Scan for the cell matching the given text and deliver its (x, y) coordinate at center. 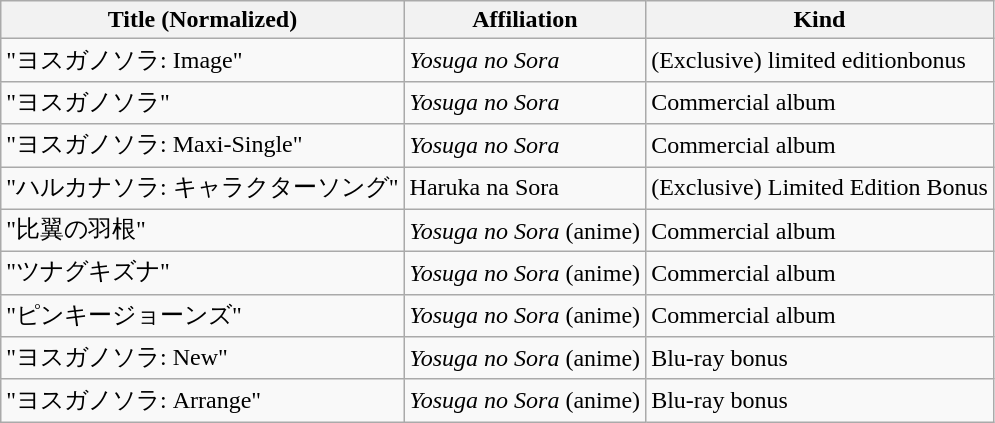
"ヨスガノソラ: Arrange" (202, 400)
Title (Normalized) (202, 20)
"ピンキージョーンズ" (202, 316)
(Exclusive) limited editionbonus (820, 60)
"ヨスガノソラ: Maxi-Single" (202, 146)
Affiliation (525, 20)
Kind (820, 20)
"ヨスガノソラ: New" (202, 358)
"ヨスガノソラ" (202, 102)
"比翼の羽根" (202, 230)
"ハルカナソラ: キャラクターソング" (202, 188)
"ヨスガノソラ: Image" (202, 60)
"ツナグキズナ" (202, 274)
Haruka na Sora (525, 188)
(Exclusive) Limited Edition Bonus (820, 188)
